Identify which cell holds the provided text, then report its (X, Y) central coordinate. 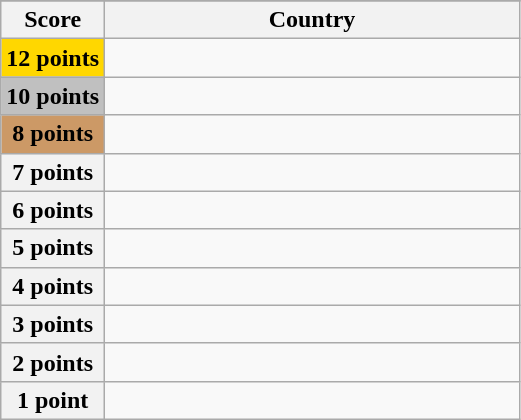
10 points (53, 96)
8 points (53, 134)
3 points (53, 324)
6 points (53, 210)
7 points (53, 172)
4 points (53, 286)
1 point (53, 400)
2 points (53, 362)
Country (312, 20)
5 points (53, 248)
12 points (53, 58)
Score (53, 20)
